Determine the [X, Y] coordinate at the center of the cell enclosing the given text.  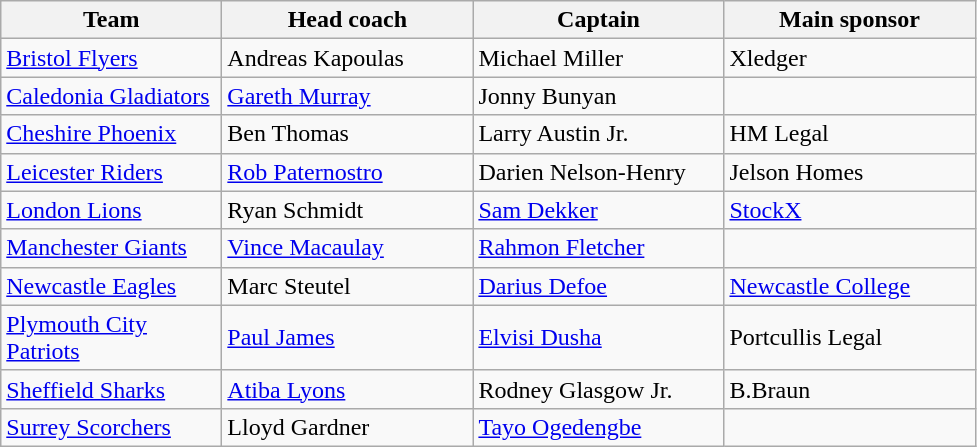
Darius Defoe [598, 286]
London Lions [112, 210]
Jonny Bunyan [598, 96]
Team [112, 20]
Sam Dekker [598, 210]
Tayo Ogedengbe [598, 427]
Cheshire Phoenix [112, 134]
Elvisi Dusha [598, 338]
Gareth Murray [348, 96]
Darien Nelson-Henry [598, 172]
Plymouth City Patriots [112, 338]
Leicester Riders [112, 172]
Xledger [850, 58]
Andreas Kapoulas [348, 58]
Michael Miller [598, 58]
Ryan Schmidt [348, 210]
Captain [598, 20]
StockX [850, 210]
Jelson Homes [850, 172]
Sheffield Sharks [112, 389]
Bristol Flyers [112, 58]
Newcastle Eagles [112, 286]
Surrey Scorchers [112, 427]
Lloyd Gardner [348, 427]
Head coach [348, 20]
Newcastle College [850, 286]
HM Legal [850, 134]
Atiba Lyons [348, 389]
Portcullis Legal [850, 338]
Rahmon Fletcher [598, 248]
Rodney Glasgow Jr. [598, 389]
Main sponsor [850, 20]
B.Braun [850, 389]
Caledonia Gladiators [112, 96]
Rob Paternostro [348, 172]
Vince Macaulay [348, 248]
Manchester Giants [112, 248]
Larry Austin Jr. [598, 134]
Paul James [348, 338]
Ben Thomas [348, 134]
Marc Steutel [348, 286]
